For the text-containing cell, return its midpoint in (X, Y) coordinate format. 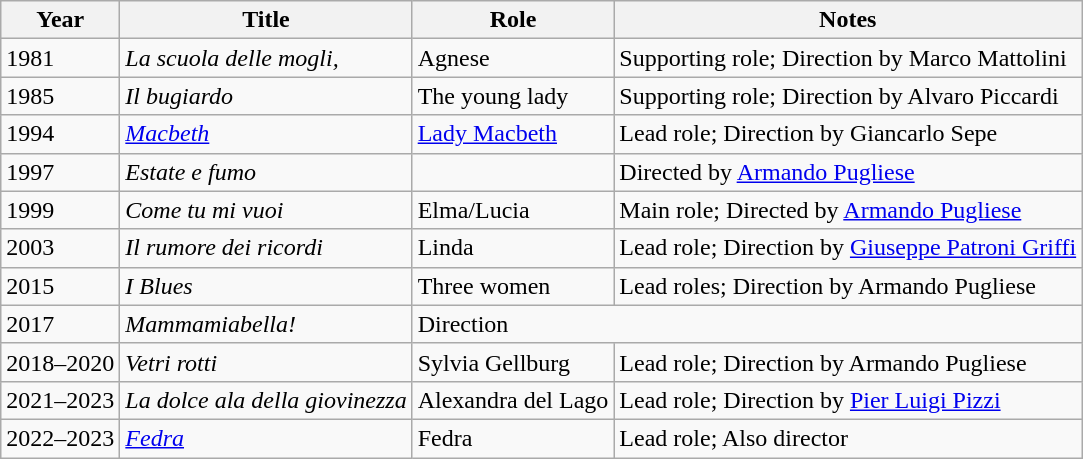
Lead role; Direction by Pier Luigi Pizzi (848, 400)
Role (513, 20)
Macbeth (266, 134)
1999 (60, 210)
Supporting role; Direction by Marco Mattolini (848, 58)
Lead roles; Direction by Armando Pugliese (848, 286)
Estate e fumo (266, 172)
Sylvia Gellburg (513, 362)
1985 (60, 96)
Linda (513, 248)
Lead role; Direction by Giuseppe Patroni Griffi (848, 248)
Direction (746, 324)
1981 (60, 58)
Il rumore dei ricordi (266, 248)
1997 (60, 172)
2022–2023 (60, 438)
Three women (513, 286)
1994 (60, 134)
2018–2020 (60, 362)
2021–2023 (60, 400)
Directed by Armando Pugliese (848, 172)
Alexandra del Lago (513, 400)
2015 (60, 286)
Vetri rotti (266, 362)
Lead role; Direction by Armando Pugliese (848, 362)
Title (266, 20)
I Blues (266, 286)
Main role; Directed by Armando Pugliese (848, 210)
Come tu mi vuoi (266, 210)
La scuola delle mogli, (266, 58)
2003 (60, 248)
Agnese (513, 58)
Lead role; Also director (848, 438)
La dolce ala della giovinezza (266, 400)
Supporting role; Direction by Alvaro Piccardi (848, 96)
Mammamiabella! (266, 324)
The young lady (513, 96)
Notes (848, 20)
2017 (60, 324)
Lead role; Direction by Giancarlo Sepe (848, 134)
Year (60, 20)
Il bugiardo (266, 96)
Lady Macbeth (513, 134)
Elma/Lucia (513, 210)
